Search for the cell housing the specified text and yield its [x, y] center coordinate. 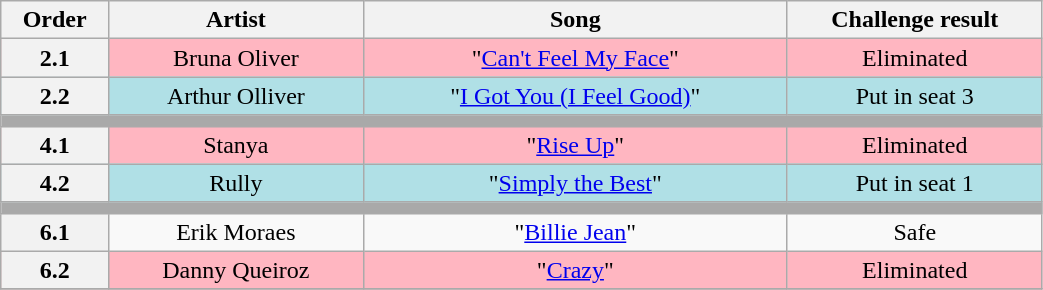
2.1 [55, 58]
"Can't Feel My Face" [575, 58]
"Crazy" [575, 270]
4.1 [55, 145]
2.2 [55, 96]
4.2 [55, 183]
"Simply the Best" [575, 183]
Danny Queiroz [236, 270]
Put in seat 3 [914, 96]
6.1 [55, 232]
Stanya [236, 145]
Challenge result [914, 20]
6.2 [55, 270]
Put in seat 1 [914, 183]
"Rise Up" [575, 145]
Rully [236, 183]
Bruna Oliver [236, 58]
Artist [236, 20]
Song [575, 20]
"Billie Jean" [575, 232]
Safe [914, 232]
Order [55, 20]
Arthur Olliver [236, 96]
Erik Moraes [236, 232]
"I Got You (I Feel Good)" [575, 96]
